Find where the given text appears and provide that cell's center as [X, Y] coordinate. 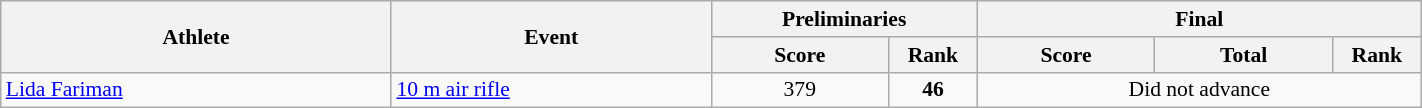
Lida Fariman [196, 90]
Final [1199, 19]
Did not advance [1199, 90]
46 [934, 90]
Preliminaries [844, 19]
10 m air rifle [551, 90]
Event [551, 36]
Total [1244, 55]
379 [800, 90]
Athlete [196, 36]
